Return (X, Y) of the center of cell containing provided text 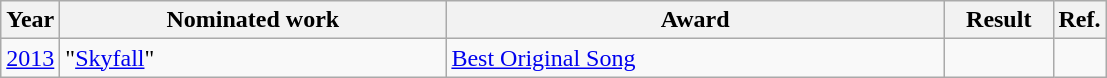
Award (696, 20)
Ref. (1080, 20)
Result (998, 20)
2013 (30, 58)
Year (30, 20)
Nominated work (253, 20)
"Skyfall" (253, 58)
Best Original Song (696, 58)
